Locate the cell with the specified text and output its [x, y] center coordinate. 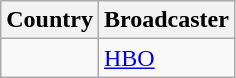
HBO [166, 58]
Broadcaster [166, 20]
Country [50, 20]
